Return (x, y) of the center of cell containing provided text 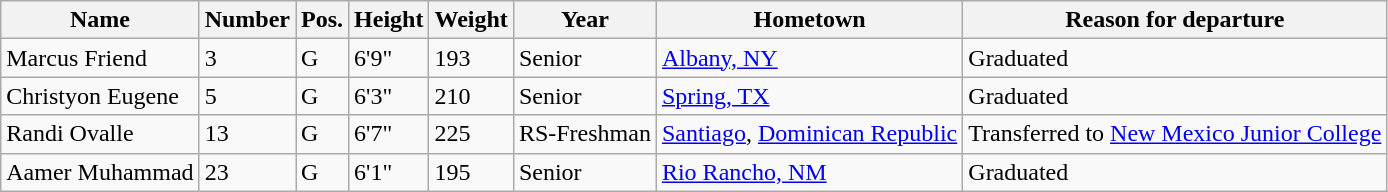
Aamer Muhammad (100, 172)
Albany, NY (809, 58)
Reason for departure (1175, 20)
6'3" (389, 96)
Christyon Eugene (100, 96)
Marcus Friend (100, 58)
195 (471, 172)
13 (247, 134)
Weight (471, 20)
Spring, TX (809, 96)
193 (471, 58)
6'1" (389, 172)
3 (247, 58)
225 (471, 134)
Height (389, 20)
Santiago, Dominican Republic (809, 134)
23 (247, 172)
RS-Freshman (584, 134)
Transferred to New Mexico Junior College (1175, 134)
Randi Ovalle (100, 134)
Number (247, 20)
Hometown (809, 20)
210 (471, 96)
Pos. (322, 20)
6'7" (389, 134)
Year (584, 20)
Rio Rancho, NM (809, 172)
6'9" (389, 58)
Name (100, 20)
5 (247, 96)
